Locate the cell with the specified text and output its (x, y) center coordinate. 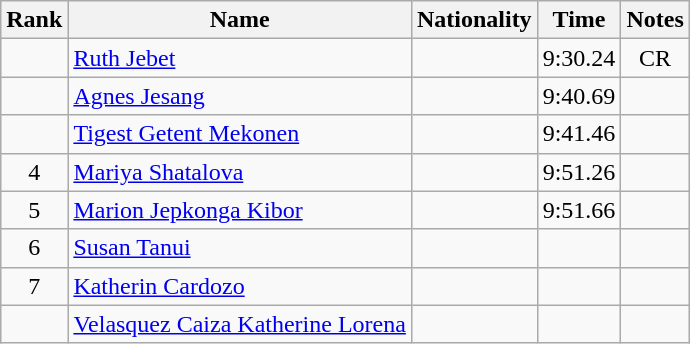
Notes (655, 20)
Marion Jepkonga Kibor (240, 210)
9:51.26 (579, 172)
CR (655, 58)
Nationality (474, 20)
Ruth Jebet (240, 58)
5 (34, 210)
9:51.66 (579, 210)
4 (34, 172)
Velasquez Caiza Katherine Lorena (240, 324)
Agnes Jesang (240, 96)
Time (579, 20)
9:30.24 (579, 58)
Susan Tanui (240, 248)
6 (34, 248)
Rank (34, 20)
7 (34, 286)
Name (240, 20)
Tigest Getent Mekonen (240, 134)
9:40.69 (579, 96)
Mariya Shatalova (240, 172)
Katherin Cardozo (240, 286)
9:41.46 (579, 134)
